Return (X, Y) of the center of cell containing provided text 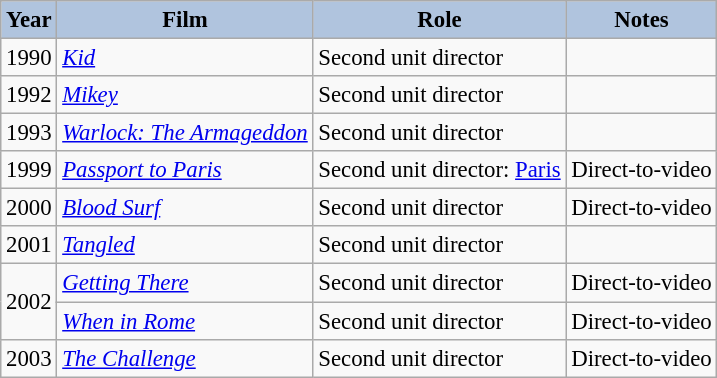
2001 (29, 245)
Warlock: The Armageddon (185, 133)
Kid (185, 58)
1993 (29, 133)
2002 (29, 302)
1992 (29, 95)
Passport to Paris (185, 170)
Mikey (185, 95)
2000 (29, 208)
The Challenge (185, 358)
Role (440, 20)
Notes (642, 20)
Year (29, 20)
Tangled (185, 245)
Film (185, 20)
1990 (29, 58)
2003 (29, 358)
1999 (29, 170)
Getting There (185, 283)
Blood Surf (185, 208)
Second unit director: Paris (440, 170)
When in Rome (185, 321)
